Capture the cell that displays the provided text and extract its [x, y] central coordinate. 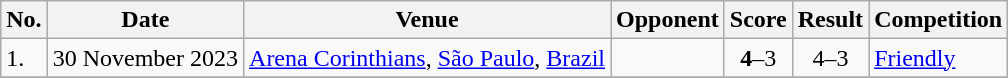
1. [24, 58]
No. [24, 20]
Opponent [668, 20]
Friendly [938, 58]
Result [830, 20]
Date [145, 20]
Score [758, 20]
Competition [938, 20]
Venue [428, 20]
30 November 2023 [145, 58]
Arena Corinthians, São Paulo, Brazil [428, 58]
